Determine the [X, Y] coordinate at the center of the cell enclosing the given text.  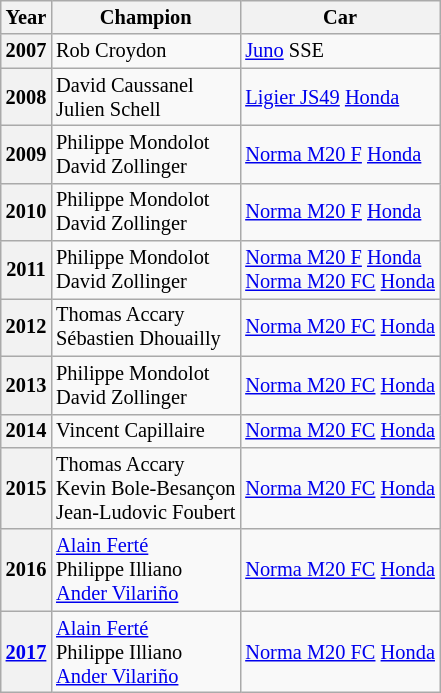
Vincent Capillaire [146, 431]
2012 [26, 327]
Car [340, 17]
2017 [26, 652]
2013 [26, 385]
2008 [26, 97]
2015 [26, 488]
2011 [26, 270]
2014 [26, 431]
Champion [146, 17]
David Caussanel Julien Schell [146, 97]
Year [26, 17]
Thomas Accary Sébastien Dhouailly [146, 327]
Ligier JS49 Honda [340, 97]
Norma M20 F HondaNorma M20 FC Honda [340, 270]
2007 [26, 51]
Thomas Accary Kevin Bole-Besançon Jean-Ludovic Foubert [146, 488]
2016 [26, 570]
2010 [26, 212]
Rob Croydon [146, 51]
Juno SSE [340, 51]
2009 [26, 154]
